Detect which cell encompasses the target text, then output its [X, Y] center coordinate. 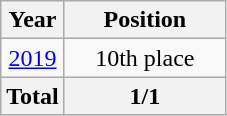
1/1 [144, 96]
2019 [33, 58]
Total [33, 96]
Year [33, 20]
Position [144, 20]
10th place [144, 58]
